Search for the cell housing the specified text and yield its (X, Y) center coordinate. 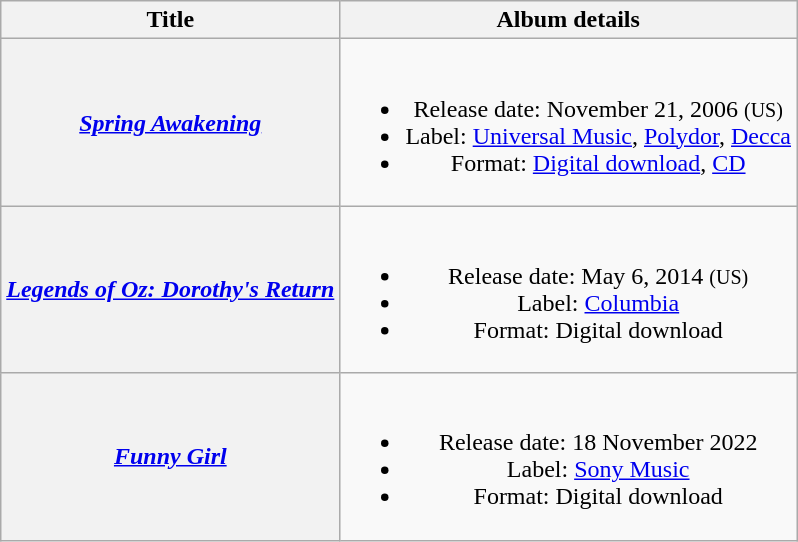
Title (170, 20)
Spring Awakening (170, 122)
Legends of Oz: Dorothy's Return (170, 290)
Funny Girl (170, 456)
Release date: May 6, 2014 (US)Label: ColumbiaFormat: Digital download (568, 290)
Album details (568, 20)
Release date: November 21, 2006 (US)Label: Universal Music, Polydor, DeccaFormat: Digital download, CD (568, 122)
Release date: 18 November 2022Label: Sony MusicFormat: Digital download (568, 456)
